Detect which cell encompasses the target text, then output its (X, Y) center coordinate. 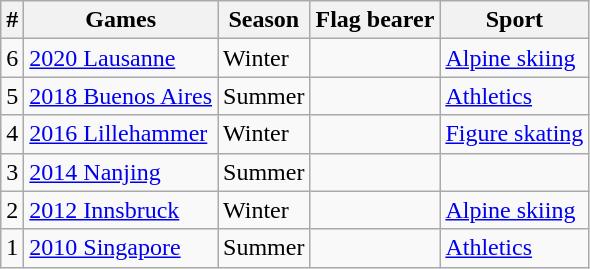
Flag bearer (375, 20)
4 (12, 134)
2 (12, 210)
Sport (514, 20)
1 (12, 248)
Games (121, 20)
Season (264, 20)
2020 Lausanne (121, 58)
6 (12, 58)
3 (12, 172)
2016 Lillehammer (121, 134)
Figure skating (514, 134)
2018 Buenos Aires (121, 96)
# (12, 20)
2012 Innsbruck (121, 210)
2010 Singapore (121, 248)
2014 Nanjing (121, 172)
5 (12, 96)
